Provide the (X, Y) coordinate of the cell's center where the given text is located.  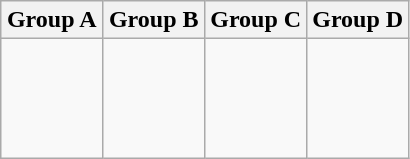
Group B (154, 20)
Group D (358, 20)
Group A (52, 20)
Group C (256, 20)
